Return [x, y] of the center of cell containing provided text 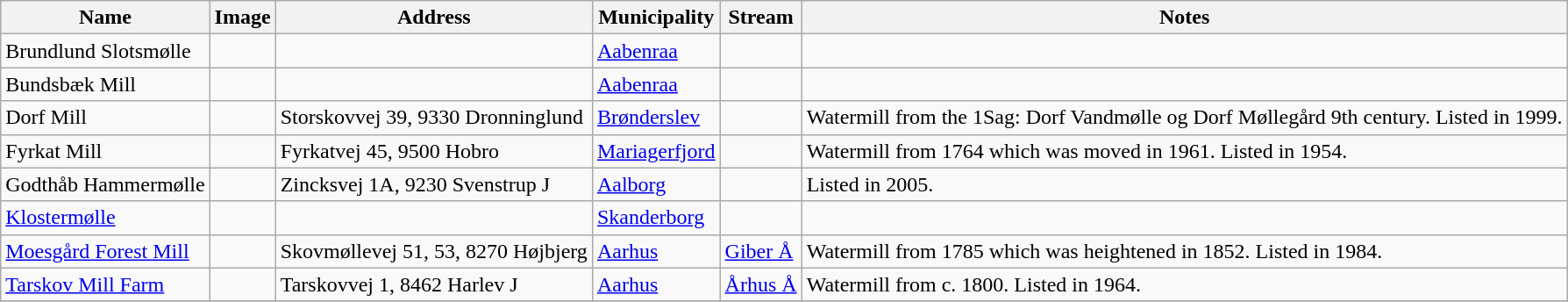
Klostermølle [105, 218]
Watermill from c. 1800. Listed in 1964. [1184, 284]
Bundsbæk Mill [105, 84]
Giber Å [761, 251]
Watermill from 1764 which was moved in 1961. Listed in 1954. [1184, 151]
Municipality [656, 18]
Name [105, 18]
Address [433, 18]
Stream [761, 18]
Moesgård Forest Mill [105, 251]
Mariagerfjord [656, 151]
Notes [1184, 18]
Tarskovvej 1, 8462 Harlev J [433, 284]
Brønderslev [656, 118]
Godthåb Hammermølle [105, 184]
Image [242, 18]
Tarskov Mill Farm [105, 284]
Dorf Mill [105, 118]
Zincksvej 1A, 9230 Svenstrup J [433, 184]
Brundlund Slotsmølle [105, 51]
Watermill from 1785 which was heightened in 1852. Listed in 1984. [1184, 251]
Fyrkatvej 45, 9500 Hobro [433, 151]
Fyrkat Mill [105, 151]
Storskovvej 39, 9330 Dronninglund [433, 118]
Aalborg [656, 184]
Skovmøllevej 51, 53, 8270 Højbjerg [433, 251]
Århus Å [761, 284]
Watermill from the 1Sag: Dorf Vandmølle og Dorf Møllegård 9th century. Listed in 1999. [1184, 118]
Skanderborg [656, 218]
Listed in 2005. [1184, 184]
